Provide the [x, y] coordinate of the cell's center where the given text is located.  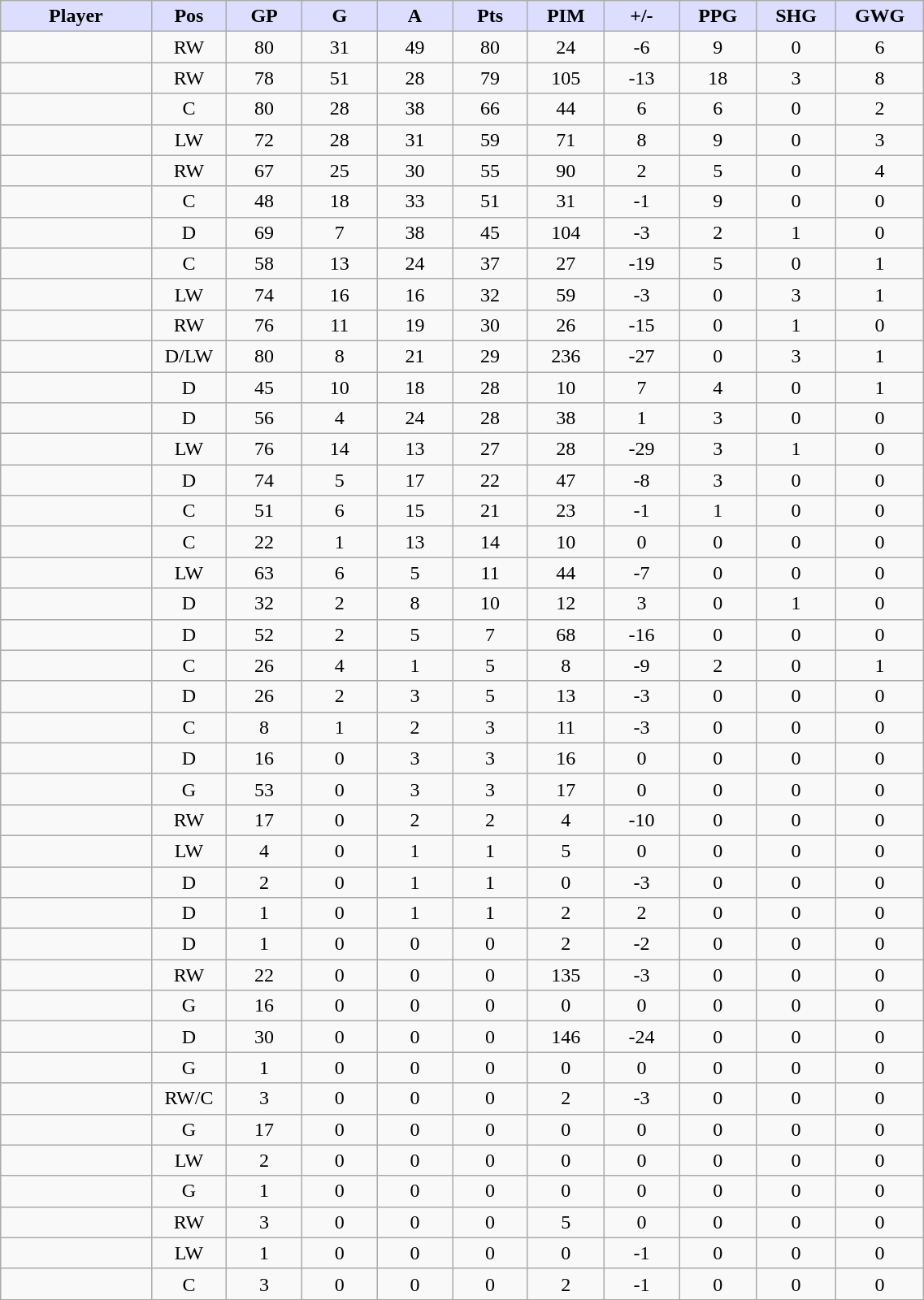
104 [566, 232]
33 [414, 201]
GP [265, 16]
23 [566, 511]
135 [566, 975]
53 [265, 789]
-6 [642, 47]
71 [566, 140]
58 [265, 263]
GWG [879, 16]
-8 [642, 480]
19 [414, 325]
49 [414, 47]
-10 [642, 820]
-9 [642, 665]
78 [265, 78]
-24 [642, 1037]
-16 [642, 635]
15 [414, 511]
A [414, 16]
+/- [642, 16]
-29 [642, 449]
69 [265, 232]
-7 [642, 573]
Pos [189, 16]
29 [491, 356]
66 [491, 109]
37 [491, 263]
105 [566, 78]
79 [491, 78]
D/LW [189, 356]
48 [265, 201]
PIM [566, 16]
-13 [642, 78]
68 [566, 635]
72 [265, 140]
90 [566, 171]
-15 [642, 325]
63 [265, 573]
-2 [642, 944]
56 [265, 418]
-19 [642, 263]
PPG [718, 16]
47 [566, 480]
67 [265, 171]
146 [566, 1037]
Player [76, 16]
RW/C [189, 1098]
Pts [491, 16]
236 [566, 356]
12 [566, 604]
25 [340, 171]
55 [491, 171]
SHG [796, 16]
-27 [642, 356]
52 [265, 635]
